From the cell containing the given text, extract its center point as [X, Y] coordinate. 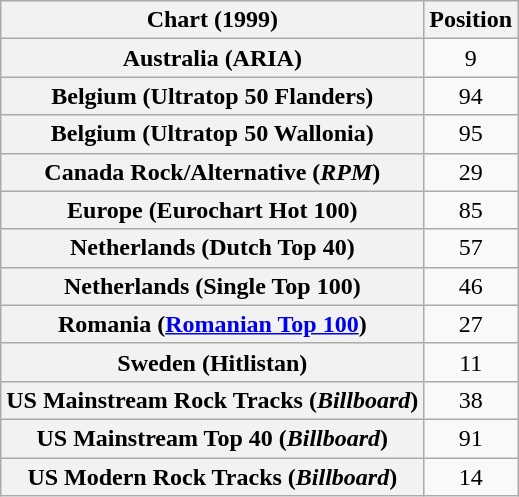
85 [471, 210]
46 [471, 286]
Sweden (Hitlistan) [212, 362]
Position [471, 20]
US Modern Rock Tracks (Billboard) [212, 477]
94 [471, 96]
91 [471, 438]
14 [471, 477]
29 [471, 172]
Europe (Eurochart Hot 100) [212, 210]
38 [471, 400]
Chart (1999) [212, 20]
Netherlands (Dutch Top 40) [212, 248]
57 [471, 248]
27 [471, 324]
Belgium (Ultratop 50 Wallonia) [212, 134]
9 [471, 58]
Australia (ARIA) [212, 58]
Canada Rock/Alternative (RPM) [212, 172]
US Mainstream Rock Tracks (Billboard) [212, 400]
Romania (Romanian Top 100) [212, 324]
95 [471, 134]
US Mainstream Top 40 (Billboard) [212, 438]
Netherlands (Single Top 100) [212, 286]
11 [471, 362]
Belgium (Ultratop 50 Flanders) [212, 96]
